From the cell containing the given text, extract its center point as [x, y] coordinate. 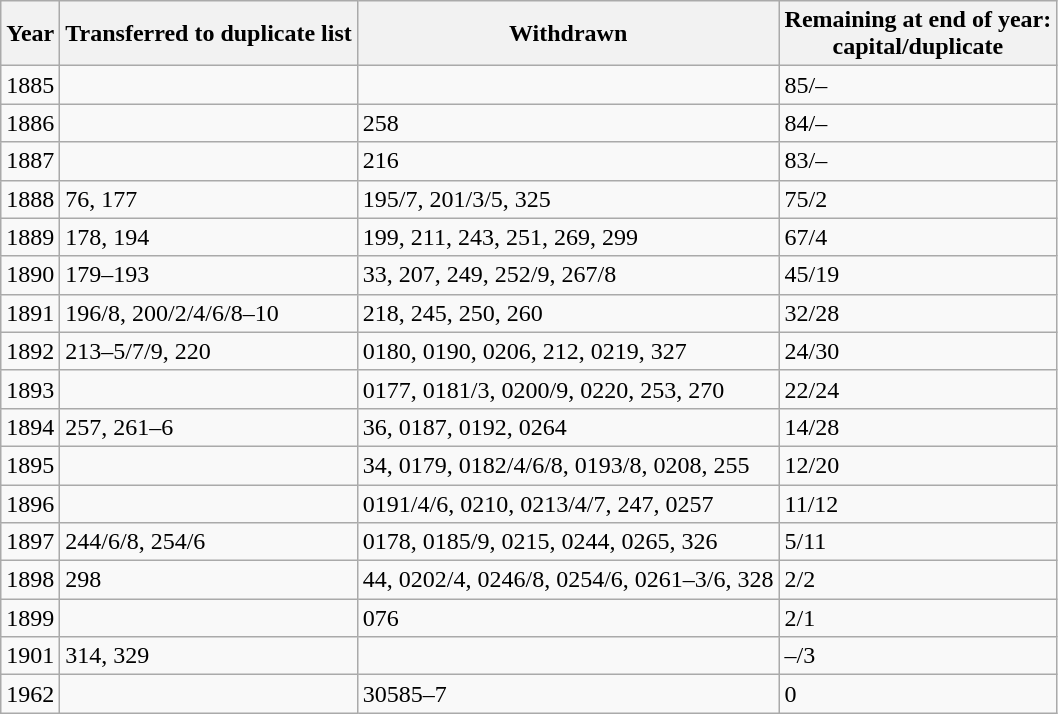
24/30 [918, 351]
1887 [30, 161]
0191/4/6, 0210, 0213/4/7, 247, 0257 [568, 503]
1891 [30, 313]
84/– [918, 123]
258 [568, 123]
2/1 [918, 618]
75/2 [918, 199]
30585–7 [568, 694]
2/2 [918, 580]
1962 [30, 694]
195/7, 201/3/5, 325 [568, 199]
85/– [918, 85]
Remaining at end of year:capital/duplicate [918, 34]
22/24 [918, 389]
11/12 [918, 503]
1894 [30, 427]
257, 261–6 [208, 427]
44, 0202/4, 0246/8, 0254/6, 0261–3/6, 328 [568, 580]
1892 [30, 351]
314, 329 [208, 656]
1889 [30, 237]
076 [568, 618]
12/20 [918, 465]
67/4 [918, 237]
1901 [30, 656]
–/3 [918, 656]
1888 [30, 199]
1898 [30, 580]
Year [30, 34]
1897 [30, 542]
Transferred to duplicate list [208, 34]
45/19 [918, 275]
0180, 0190, 0206, 212, 0219, 327 [568, 351]
199, 211, 243, 251, 269, 299 [568, 237]
5/11 [918, 542]
1890 [30, 275]
218, 245, 250, 260 [568, 313]
33, 207, 249, 252/9, 267/8 [568, 275]
178, 194 [208, 237]
34, 0179, 0182/4/6/8, 0193/8, 0208, 255 [568, 465]
213–5/7/9, 220 [208, 351]
Withdrawn [568, 34]
1896 [30, 503]
83/– [918, 161]
1895 [30, 465]
0 [918, 694]
1893 [30, 389]
196/8, 200/2/4/6/8–10 [208, 313]
1885 [30, 85]
32/28 [918, 313]
216 [568, 161]
1886 [30, 123]
244/6/8, 254/6 [208, 542]
0178, 0185/9, 0215, 0244, 0265, 326 [568, 542]
36, 0187, 0192, 0264 [568, 427]
179–193 [208, 275]
298 [208, 580]
76, 177 [208, 199]
14/28 [918, 427]
1899 [30, 618]
0177, 0181/3, 0200/9, 0220, 253, 270 [568, 389]
